Determine the (x, y) coordinate at the center of the cell enclosing the given text.  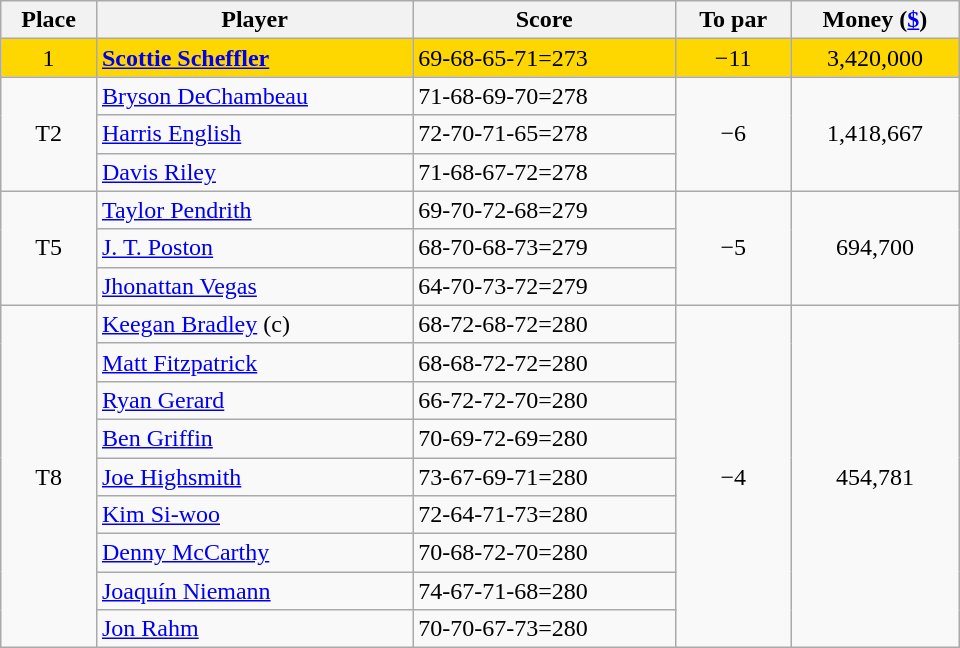
70-68-72-70=280 (544, 553)
68-70-68-73=279 (544, 248)
T2 (49, 134)
Scottie Scheffler (254, 58)
Taylor Pendrith (254, 210)
Jhonattan Vegas (254, 286)
T5 (49, 248)
1,418,667 (876, 134)
69-70-72-68=279 (544, 210)
Kim Si-woo (254, 515)
1 (49, 58)
Matt Fitzpatrick (254, 362)
Harris English (254, 134)
70-69-72-69=280 (544, 438)
Keegan Bradley (c) (254, 324)
To par (734, 20)
69-68-65-71=273 (544, 58)
Ryan Gerard (254, 400)
T8 (49, 476)
−4 (734, 476)
74-67-71-68=280 (544, 591)
−6 (734, 134)
Score (544, 20)
Money ($) (876, 20)
Place (49, 20)
694,700 (876, 248)
Jon Rahm (254, 629)
68-72-68-72=280 (544, 324)
−5 (734, 248)
Joe Highsmith (254, 477)
Bryson DeChambeau (254, 96)
68-68-72-72=280 (544, 362)
72-64-71-73=280 (544, 515)
−11 (734, 58)
454,781 (876, 476)
Davis Riley (254, 172)
Player (254, 20)
73-67-69-71=280 (544, 477)
Joaquín Niemann (254, 591)
71-68-69-70=278 (544, 96)
72-70-71-65=278 (544, 134)
Ben Griffin (254, 438)
70-70-67-73=280 (544, 629)
64-70-73-72=279 (544, 286)
3,420,000 (876, 58)
Denny McCarthy (254, 553)
71-68-67-72=278 (544, 172)
J. T. Poston (254, 248)
66-72-72-70=280 (544, 400)
